From the cell containing the given text, extract its center point as (X, Y) coordinate. 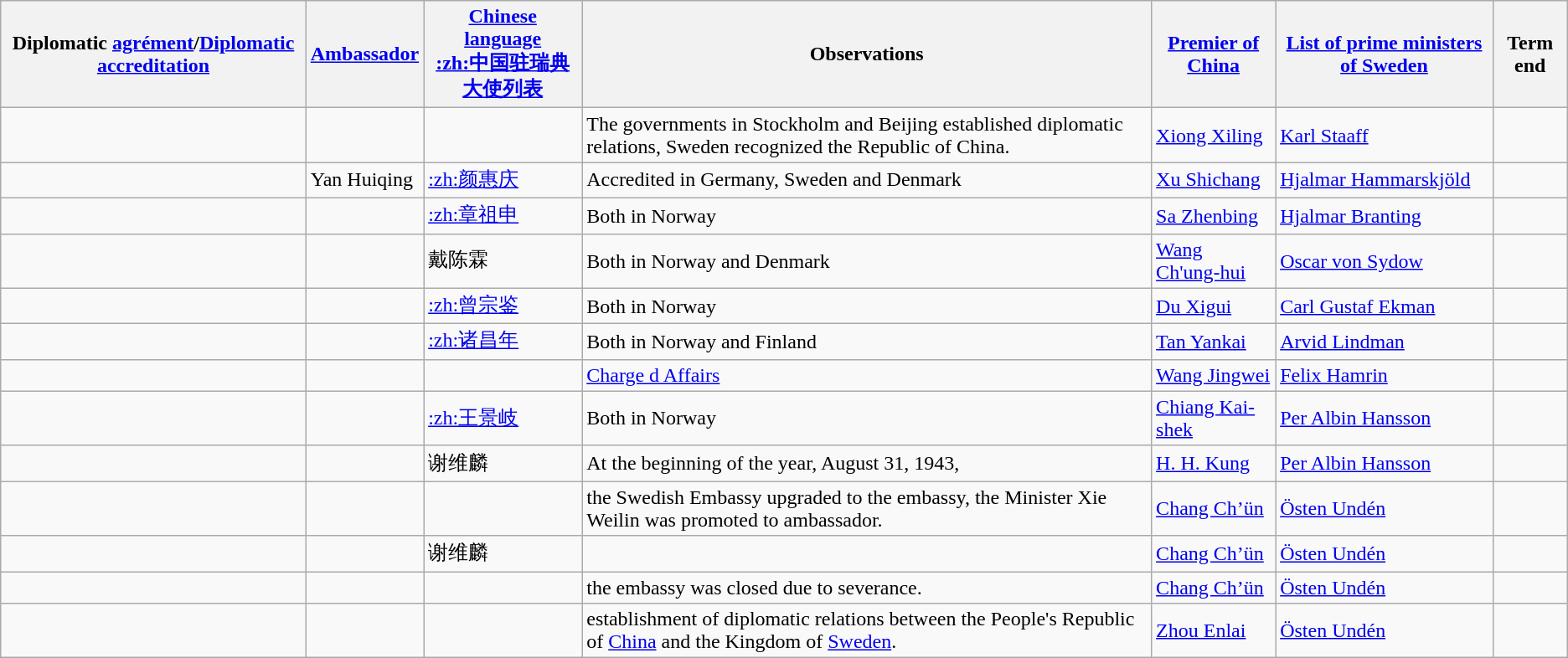
:zh:章祖申 (503, 216)
Diplomatic agrément/Diplomatic accreditation (153, 54)
establishment of diplomatic relations between the People's Republic of China and the Kingdom of Sweden. (867, 631)
Oscar von Sydow (1385, 261)
Both in Norway and Denmark (867, 261)
Wang Ch'ung-hui (1214, 261)
Chinese language:zh:中国驻瑞典大使列表 (503, 54)
戴陈霖 (503, 261)
Tan Yankai (1214, 342)
Hjalmar Branting (1385, 216)
Arvid Lindman (1385, 342)
:zh:王景岐 (503, 419)
Karl Staaff (1385, 136)
:zh:颜惠庆 (503, 181)
Hjalmar Hammarskjöld (1385, 181)
Chiang Kai-shek (1214, 419)
:zh:曾宗鉴 (503, 306)
List of prime ministers of Sweden (1385, 54)
Ambassador (364, 54)
Xu Shichang (1214, 181)
The governments in Stockholm and Beijing established diplomatic relations, Sweden recognized the Republic of China. (867, 136)
H. H. Kung (1214, 464)
At the beginning of the year, August 31, 1943, (867, 464)
Both in Norway and Finland (867, 342)
Term end (1529, 54)
Charge d Affairs (867, 375)
the embassy was closed due to severance. (867, 587)
Felix Hamrin (1385, 375)
the Swedish Embassy upgraded to the embassy, the Minister Xie Weilin was promoted to ambassador. (867, 509)
Yan Huiqing (364, 181)
Accredited in Germany, Sweden and Denmark (867, 181)
Premier of China (1214, 54)
Sa Zhenbing (1214, 216)
Carl Gustaf Ekman (1385, 306)
Xiong Xiling (1214, 136)
Zhou Enlai (1214, 631)
Wang Jingwei (1214, 375)
Du Xigui (1214, 306)
:zh:诸昌年 (503, 342)
Observations (867, 54)
